Provide the [x, y] coordinate of the cell's center where the given text is located.  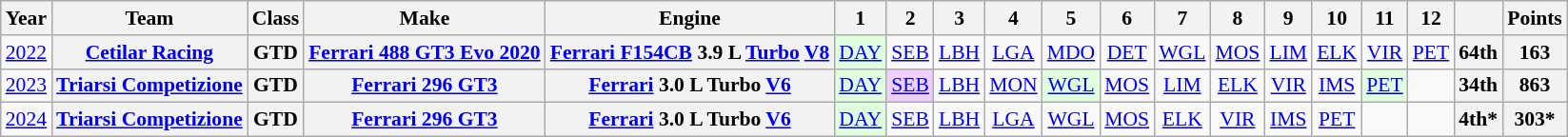
8 [1238, 18]
Make [425, 18]
Year [27, 18]
10 [1337, 18]
DET [1127, 52]
3 [960, 18]
34th [1478, 86]
Ferrari 488 GT3 Evo 2020 [425, 52]
Cetilar Racing [149, 52]
64th [1478, 52]
MDO [1072, 52]
2023 [27, 86]
Points [1535, 18]
863 [1535, 86]
12 [1432, 18]
4th* [1478, 120]
7 [1182, 18]
Engine [690, 18]
6 [1127, 18]
163 [1535, 52]
MON [1013, 86]
2024 [27, 120]
2 [910, 18]
303* [1535, 120]
Class [276, 18]
2022 [27, 52]
Team [149, 18]
1 [861, 18]
Ferrari F154CB 3.9 L Turbo V8 [690, 52]
4 [1013, 18]
5 [1072, 18]
9 [1288, 18]
11 [1384, 18]
